Identify which cell holds the provided text, then report its [X, Y] central coordinate. 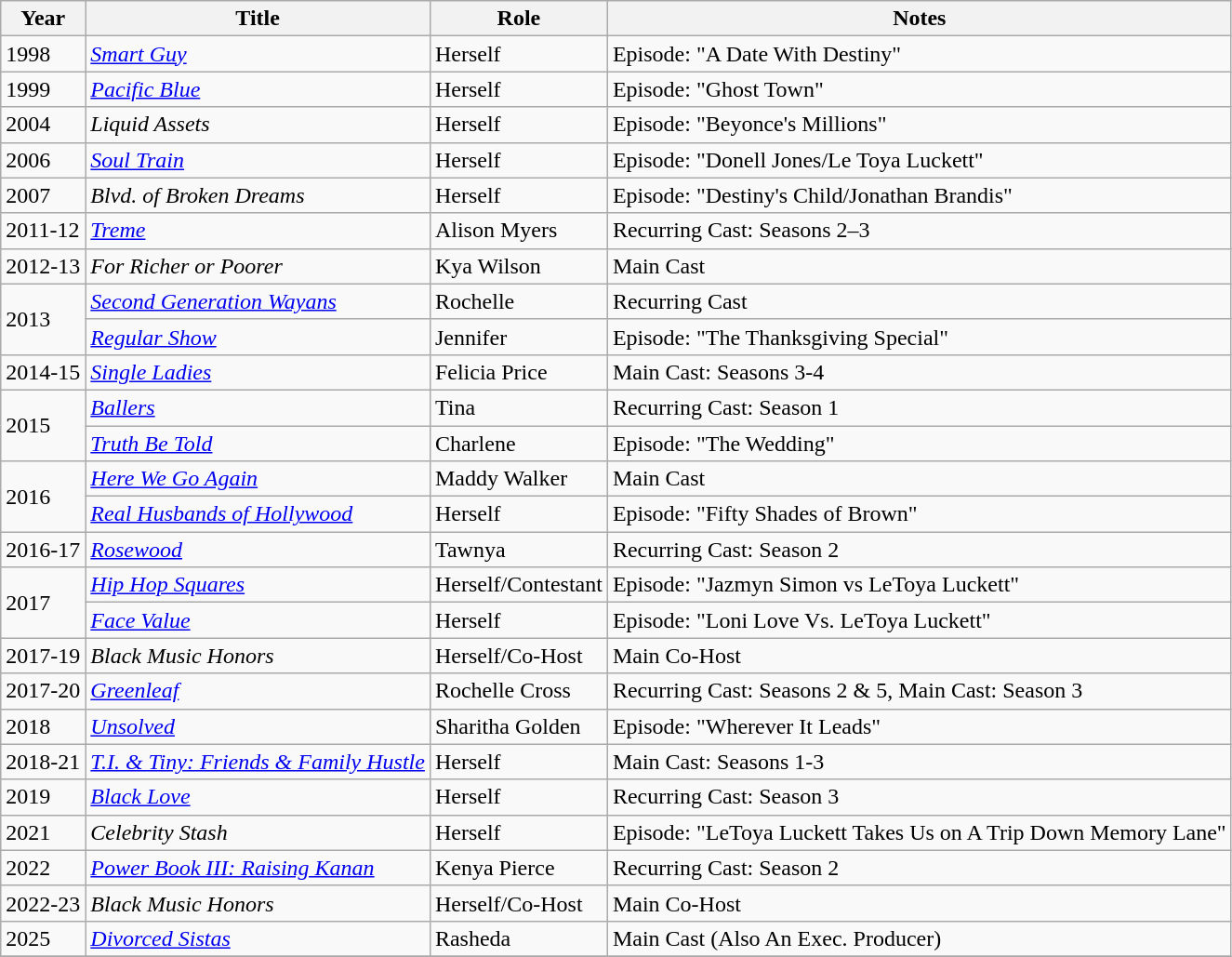
Greenleaf [258, 691]
Tina [519, 407]
Year [43, 19]
2013 [43, 319]
Truth Be Told [258, 444]
1998 [43, 54]
Treme [258, 231]
Recurring Cast: Season 3 [919, 797]
Divorced Sistas [258, 938]
Liquid Assets [258, 125]
Rosewood [258, 550]
Kenya Pierce [519, 868]
Pacific Blue [258, 89]
Episode: "Fifty Shades of Brown" [919, 514]
Main Cast: Seasons 3-4 [919, 372]
Rochelle [519, 301]
Sharitha Golden [519, 726]
2011-12 [43, 231]
Single Ladies [258, 372]
Face Value [258, 620]
Kya Wilson [519, 266]
Rasheda [519, 938]
Recurring Cast: Seasons 2 & 5, Main Cast: Season 3 [919, 691]
Episode: "Ghost Town" [919, 89]
2015 [43, 425]
Jennifer [519, 337]
2016-17 [43, 550]
Charlene [519, 444]
Recurring Cast: Season 1 [919, 407]
2016 [43, 497]
Episode: "Destiny's Child/Jonathan Brandis" [919, 195]
Main Cast (Also An Exec. Producer) [919, 938]
Tawnya [519, 550]
2022 [43, 868]
2022-23 [43, 903]
Felicia Price [519, 372]
Episode: "Jazmyn Simon vs LeToya Luckett" [919, 585]
Alison Myers [519, 231]
2018 [43, 726]
Episode: "LeToya Luckett Takes Us on A Trip Down Memory Lane" [919, 832]
Regular Show [258, 337]
Episode: "Donell Jones/Le Toya Luckett" [919, 160]
1999 [43, 89]
Maddy Walker [519, 479]
2017 [43, 603]
Recurring Cast: Seasons 2–3 [919, 231]
For Richer or Poorer [258, 266]
Episode: "Wherever It Leads" [919, 726]
Black Love [258, 797]
Here We Go Again [258, 479]
2012-13 [43, 266]
Episode: "A Date With Destiny" [919, 54]
Title [258, 19]
Episode: "Loni Love Vs. LeToya Luckett" [919, 620]
2019 [43, 797]
Power Book III: Raising Kanan [258, 868]
Blvd. of Broken Dreams [258, 195]
Episode: "Beyonce's Millions" [919, 125]
Smart Guy [258, 54]
Second Generation Wayans [258, 301]
2007 [43, 195]
Hip Hop Squares [258, 585]
Notes [919, 19]
Role [519, 19]
2017-19 [43, 656]
Unsolved [258, 726]
2014-15 [43, 372]
Main Cast: Seasons 1-3 [919, 762]
2017-20 [43, 691]
Celebrity Stash [258, 832]
Episode: "The Wedding" [919, 444]
2006 [43, 160]
2004 [43, 125]
Ballers [258, 407]
2018-21 [43, 762]
Soul Train [258, 160]
Recurring Cast [919, 301]
2021 [43, 832]
2025 [43, 938]
Herself/Contestant [519, 585]
Rochelle Cross [519, 691]
Real Husbands of Hollywood [258, 514]
Episode: "The Thanksgiving Special" [919, 337]
T.I. & Tiny: Friends & Family Hustle [258, 762]
